Return [x, y] of the center of cell containing provided text 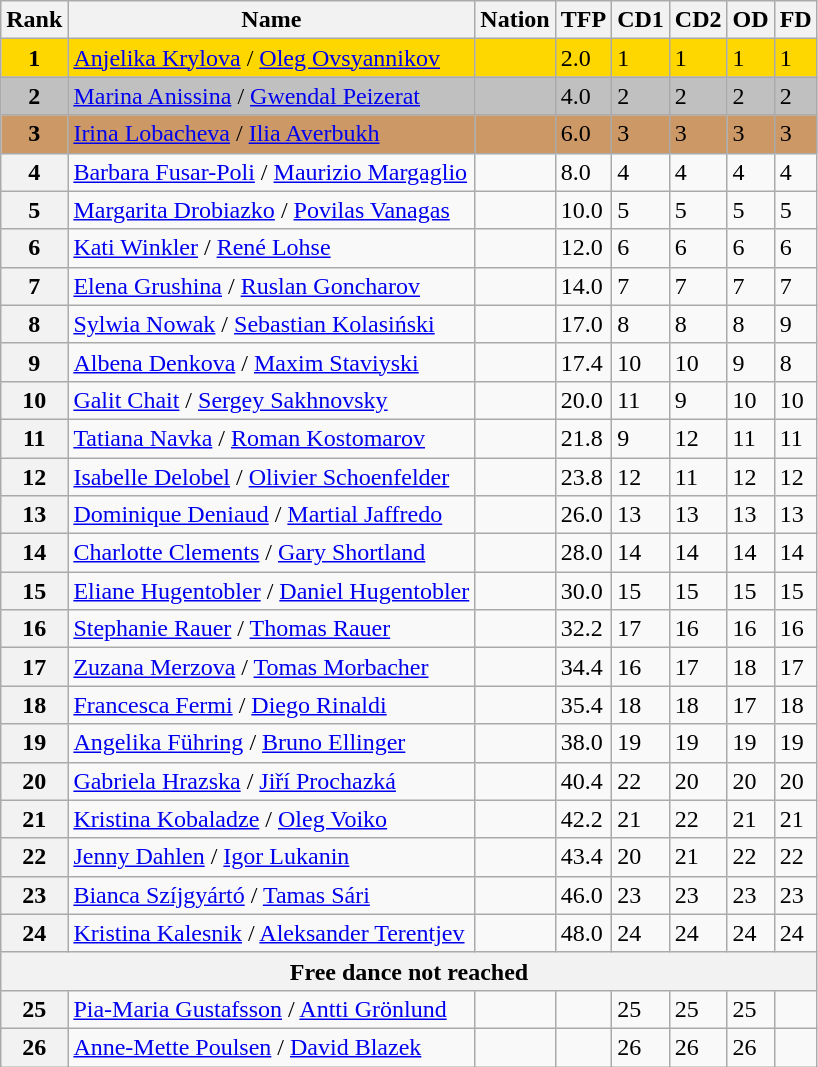
4.0 [583, 96]
TFP [583, 20]
46.0 [583, 895]
Kati Winkler / René Lohse [272, 248]
40.4 [583, 781]
21.8 [583, 438]
Kristina Kobaladze / Oleg Voiko [272, 819]
FD [796, 20]
17.0 [583, 324]
Sylwia Nowak / Sebastian Kolasiński [272, 324]
Margarita Drobiazko / Povilas Vanagas [272, 210]
Anne-Mette Poulsen / David Blazek [272, 1047]
Stephanie Rauer / Thomas Rauer [272, 629]
17.4 [583, 362]
Anjelika Krylova / Oleg Ovsyannikov [272, 58]
Name [272, 20]
8.0 [583, 172]
Jenny Dahlen / Igor Lukanin [272, 857]
Free dance not reached [409, 971]
Charlotte Clements / Gary Shortland [272, 553]
Bianca Szíjgyártó / Tamas Sári [272, 895]
Dominique Deniaud / Martial Jaffredo [272, 515]
42.2 [583, 819]
Albena Denkova / Maxim Staviyski [272, 362]
Angelika Führing / Bruno Ellinger [272, 743]
35.4 [583, 705]
Barbara Fusar-Poli / Maurizio Margaglio [272, 172]
Pia-Maria Gustafsson / Antti Grönlund [272, 1009]
Rank [34, 20]
Nation [515, 20]
Eliane Hugentobler / Daniel Hugentobler [272, 591]
Gabriela Hrazska / Jiří Prochazká [272, 781]
23.8 [583, 477]
Marina Anissina / Gwendal Peizerat [272, 96]
34.4 [583, 667]
12.0 [583, 248]
30.0 [583, 591]
43.4 [583, 857]
Zuzana Merzova / Tomas Morbacher [272, 667]
Francesca Fermi / Diego Rinaldi [272, 705]
OD [750, 20]
20.0 [583, 400]
Irina Lobacheva / Ilia Averbukh [272, 134]
Kristina Kalesnik / Aleksander Terentjev [272, 933]
CD1 [641, 20]
10.0 [583, 210]
2.0 [583, 58]
Galit Chait / Sergey Sakhnovsky [272, 400]
Isabelle Delobel / Olivier Schoenfelder [272, 477]
Elena Grushina / Ruslan Goncharov [272, 286]
14.0 [583, 286]
CD2 [698, 20]
48.0 [583, 933]
26.0 [583, 515]
32.2 [583, 629]
6.0 [583, 134]
28.0 [583, 553]
Tatiana Navka / Roman Kostomarov [272, 438]
38.0 [583, 743]
